Detect which cell encompasses the target text, then output its [X, Y] center coordinate. 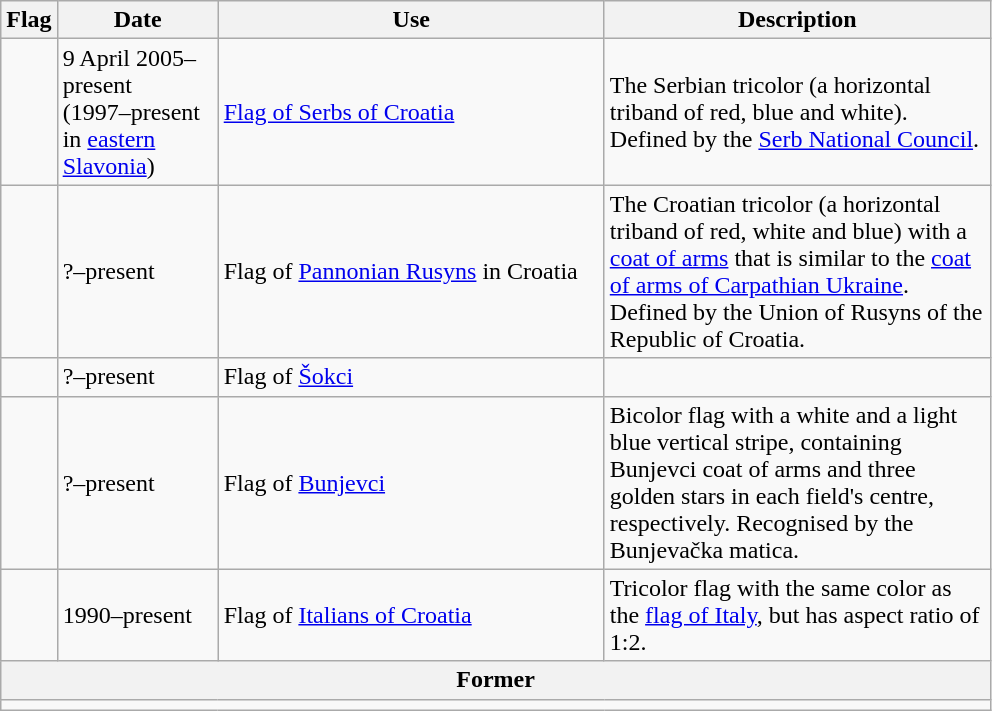
Former [496, 680]
1990–present [138, 615]
Description [797, 20]
Flag of Šokci [411, 377]
Flag [29, 20]
Use [411, 20]
Flag of Italians of Croatia [411, 615]
Flag of Bunjevci [411, 482]
Flag of Serbs of Croatia [411, 112]
Date [138, 20]
9 April 2005–present(1997–present in eastern Slavonia) [138, 112]
The Serbian tricolor (a horizontal triband of red, blue and white). Defined by the Serb National Council. [797, 112]
Flag of Pannonian Rusyns in Croatia [411, 272]
Tricolor flag with the same color as the flag of Italy, but has aspect ratio of 1:2. [797, 615]
